Determine the [X, Y] coordinate at the center of the cell enclosing the given text.  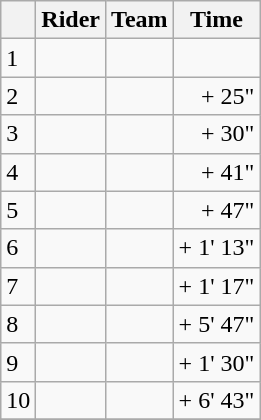
7 [18, 286]
8 [18, 324]
+ 5' 47" [216, 324]
10 [18, 400]
+ 47" [216, 210]
4 [18, 172]
5 [18, 210]
+ 1' 13" [216, 248]
2 [18, 96]
+ 30" [216, 134]
+ 25" [216, 96]
+ 1' 17" [216, 286]
3 [18, 134]
9 [18, 362]
Time [216, 20]
+ 6' 43" [216, 400]
+ 41" [216, 172]
1 [18, 58]
Team [140, 20]
Rider [71, 20]
+ 1' 30" [216, 362]
6 [18, 248]
